Extract the (x, y) coordinate from the center of the cell holding the provided text.  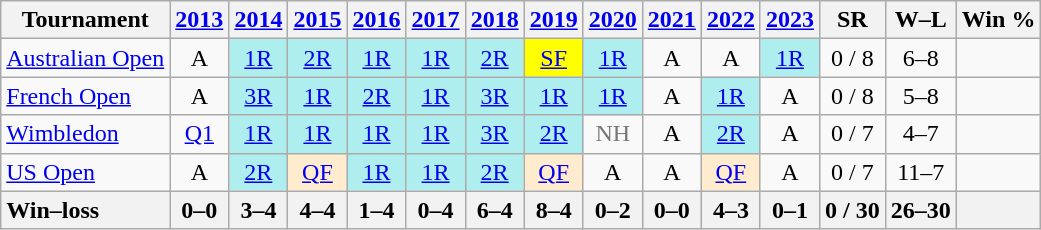
6–8 (920, 58)
SF (554, 58)
2021 (672, 20)
Q1 (200, 134)
2023 (790, 20)
Australian Open (86, 58)
2019 (554, 20)
11–7 (920, 172)
Tournament (86, 20)
8–4 (554, 210)
NH (612, 134)
Wimbledon (86, 134)
0–4 (436, 210)
W–L (920, 20)
4–3 (730, 210)
1–4 (376, 210)
5–8 (920, 96)
0–2 (612, 210)
2017 (436, 20)
2015 (318, 20)
0 / 30 (852, 210)
US Open (86, 172)
2014 (258, 20)
2022 (730, 20)
4–7 (920, 134)
4–4 (318, 210)
26–30 (920, 210)
2020 (612, 20)
2016 (376, 20)
0–1 (790, 210)
2018 (494, 20)
2013 (200, 20)
Win–loss (86, 210)
6–4 (494, 210)
Win % (998, 20)
3–4 (258, 210)
SR (852, 20)
French Open (86, 96)
